Scan for the cell matching the given text and deliver its [x, y] coordinate at center. 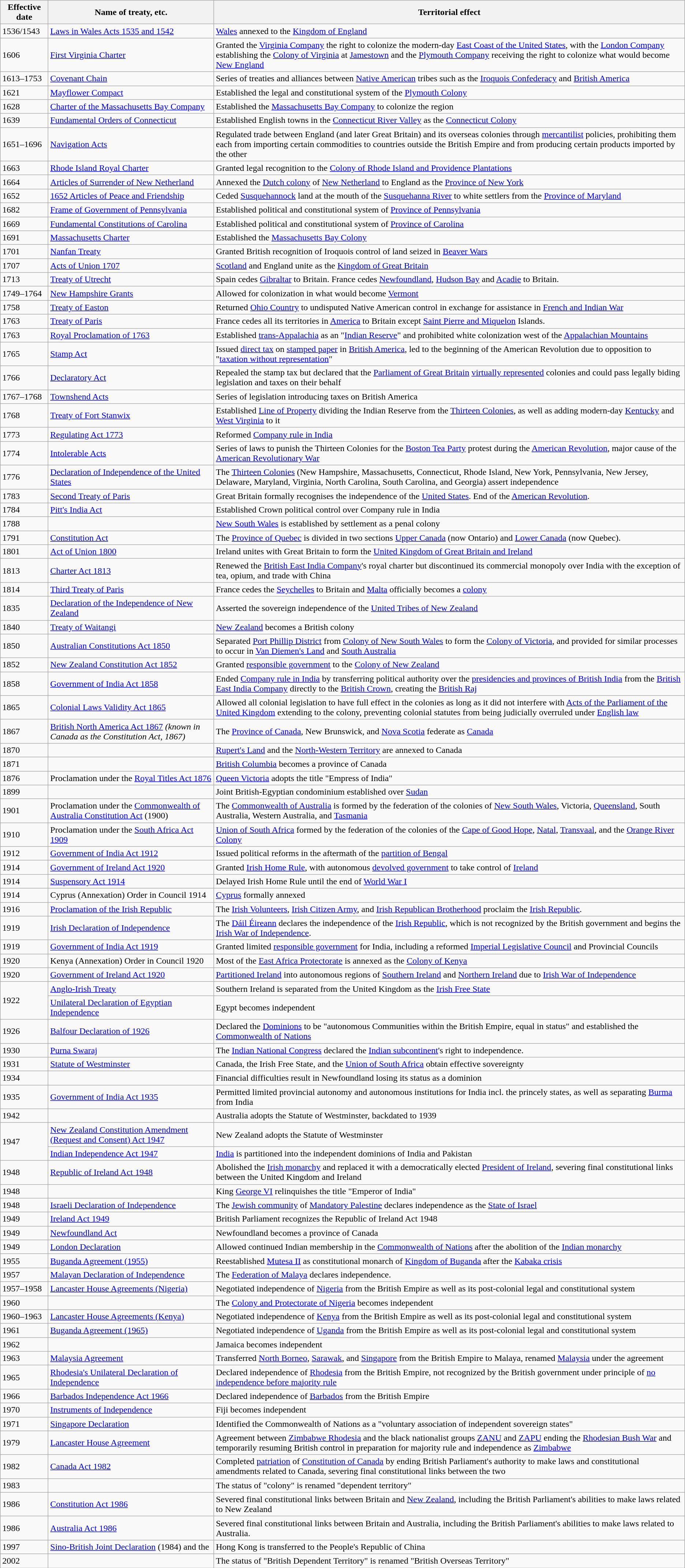
1651–1696 [24, 144]
1691 [24, 238]
1758 [24, 307]
1935 [24, 1097]
Proclamation under the Royal Titles Act 1876 [131, 778]
Canada, the Irish Free State, and the Union of South Africa obtain effective sovereignty [449, 1064]
Negotiated independence of Uganda from the British Empire as well as its post-colonial legal and constitutional system [449, 1331]
Declaratory Act [131, 378]
Lancaster House Agreement [131, 1443]
Reformed Company rule in India [449, 434]
Statute of Westminster [131, 1064]
Royal Proclamation of 1763 [131, 335]
1835 [24, 608]
Lancaster House Agreements (Kenya) [131, 1317]
Act of Union 1800 [131, 552]
Granted British recognition of Iroquois control of land seized in Beaver Wars [449, 252]
1970 [24, 1410]
1870 [24, 750]
1767–1768 [24, 397]
King George VI relinquishes the title "Emperor of India" [449, 1191]
Rhodesia's Unilateral Declaration of Independence [131, 1377]
Allowed for colonization in what would become Vermont [449, 293]
1960–1963 [24, 1317]
1606 [24, 55]
1713 [24, 280]
1876 [24, 778]
1774 [24, 453]
Ireland unites with Great Britain to form the United Kingdom of Great Britain and Ireland [449, 552]
Territorial effect [449, 12]
India is partitioned into the independent dominions of India and Pakistan [449, 1154]
Townshend Acts [131, 397]
Treaty of Fort Stanwix [131, 416]
Negotiated independence of Nigeria from the British Empire as well as its post-colonial legal and constitutional system [449, 1288]
Newfoundland becomes a province of Canada [449, 1233]
1766 [24, 378]
1652 [24, 196]
1961 [24, 1331]
1934 [24, 1078]
Intolerable Acts [131, 453]
Buganda Agreement (1965) [131, 1331]
Established the legal and constitutional system of the Plymouth Colony [449, 93]
1912 [24, 854]
Transferred North Borneo, Sarawak, and Singapore from the British Empire to Malaya, renamed Malaysia under the agreement [449, 1358]
1899 [24, 792]
Government of India Act 1912 [131, 854]
British Parliament recognizes the Republic of Ireland Act 1948 [449, 1219]
1801 [24, 552]
1814 [24, 589]
Anglo-Irish Treaty [131, 989]
1768 [24, 416]
1865 [24, 708]
Treaty of Paris [131, 321]
Declared independence of Barbados from the British Empire [449, 1396]
1957–1958 [24, 1288]
Irish Declaration of Independence [131, 928]
New Zealand adopts the Statute of Westminster [449, 1135]
Ireland Act 1949 [131, 1219]
1840 [24, 627]
1966 [24, 1396]
Government of India Act 1935 [131, 1097]
1960 [24, 1303]
1942 [24, 1116]
Malaysia Agreement [131, 1358]
1910 [24, 835]
Fiji becomes independent [449, 1410]
Republic of Ireland Act 1948 [131, 1172]
Southern Ireland is separated from the United Kingdom as the Irish Free State [449, 989]
Frame of Government of Pennsylvania [131, 210]
The status of "colony" is renamed "dependent territory" [449, 1485]
1669 [24, 224]
1955 [24, 1261]
Laws in Wales Acts 1535 and 1542 [131, 31]
Joint British-Egyptian condominium established over Sudan [449, 792]
Suspensory Act 1914 [131, 881]
Constitution Act [131, 538]
Established trans-Appalachia as an "Indian Reserve" and prohibited white colonization west of the Appalachian Mountains [449, 335]
Charter of the Massachusetts Bay Company [131, 106]
Barbados Independence Act 1966 [131, 1396]
1947 [24, 1141]
1791 [24, 538]
Spain cedes Gibraltar to Britain. France cedes Newfoundland, Hudson Bay and Acadie to Britain. [449, 280]
Union of South Africa formed by the federation of the colonies of the Cape of Good Hope, Natal, Transvaal, and the Orange River Colony [449, 835]
Balfour Declaration of 1926 [131, 1031]
1652 Articles of Peace and Friendship [131, 196]
1784 [24, 510]
Established Line of Property dividing the Indian Reserve from the Thirteen Colonies, as well as adding modern-day Kentucky and West Virginia to it [449, 416]
The Province of Quebec is divided in two sections Upper Canada (now Ontario) and Lower Canada (now Quebec). [449, 538]
British North America Act 1867 (known in Canada as the Constitution Act, 1867) [131, 731]
1922 [24, 1000]
1957 [24, 1275]
Declaration of Independence of the United States [131, 477]
Queen Victoria adopts the title "Empress of India" [449, 778]
Annexed the Dutch colony of New Netherland to England as the Province of New York [449, 182]
Effective date [24, 12]
Ceded Susquehannock land at the mouth of the Susquehanna River to white settlers from the Province of Maryland [449, 196]
Partitioned Ireland into autonomous regions of Southern Ireland and Northern Ireland due to Irish War of Independence [449, 975]
1749–1764 [24, 293]
1997 [24, 1547]
1613–1753 [24, 79]
Australia adopts the Statute of Westminster, backdated to 1939 [449, 1116]
Identified the Commonwealth of Nations as a "voluntary association of independent sovereign states" [449, 1424]
1858 [24, 683]
The status of "British Dependent Territory" is renamed "British Overseas Territory" [449, 1561]
Lancaster House Agreements (Nigeria) [131, 1288]
Established the Massachusetts Bay Colony [449, 238]
Granted limited responsible government for India, including a reformed Imperial Legislative Council and Provincial Councils [449, 947]
1639 [24, 120]
Severed final constitutional links between Britain and New Zealand, including the British Parliament's abilities to make laws related to New Zealand [449, 1504]
Egypt becomes independent [449, 1008]
Proclamation of the Irish Republic [131, 909]
1916 [24, 909]
New Zealand becomes a British colony [449, 627]
Negotiated independence of Kenya from the British Empire as well as its post-colonial legal and constitutional system [449, 1317]
British Columbia becomes a province of Canada [449, 764]
1867 [24, 731]
Government of India Act 1919 [131, 947]
Rupert's Land and the North-Western Territory are annexed to Canada [449, 750]
Israeli Declaration of Independence [131, 1205]
1963 [24, 1358]
1783 [24, 496]
Purna Swaraj [131, 1050]
Third Treaty of Paris [131, 589]
The Province of Canada, New Brunswick, and Nova Scotia federate as Canada [449, 731]
1536/1543 [24, 31]
Established political and constitutional system of Province of Pennsylvania [449, 210]
Indian Independence Act 1947 [131, 1154]
1962 [24, 1344]
First Virginia Charter [131, 55]
Established Crown political control over Company rule in India [449, 510]
The Colony and Protectorate of Nigeria becomes independent [449, 1303]
The Jewish community of Mandatory Palestine declares independence as the State of Israel [449, 1205]
Stamp Act [131, 354]
2002 [24, 1561]
Nanfan Treaty [131, 252]
New Hampshire Grants [131, 293]
Returned Ohio Country to undisputed Native American control in exchange for assistance in French and Indian War [449, 307]
1813 [24, 571]
Wales annexed to the Kingdom of England [449, 31]
1701 [24, 252]
Canada Act 1982 [131, 1466]
1979 [24, 1443]
Asserted the sovereign independence of the United Tribes of New Zealand [449, 608]
Severed final constitutional links between Britain and Australia, including the British Parliament's abilities to make laws related to Australia. [449, 1528]
Pitt's India Act [131, 510]
Sino-British Joint Declaration (1984) and the [131, 1547]
Colonial Laws Validity Act 1865 [131, 708]
New Zealand Constitution Amendment (Request and Consent) Act 1947 [131, 1135]
Unilateral Declaration of Egyptian Independence [131, 1008]
Declared the Dominions to be "autonomous Communities within the British Empire, equal in status" and established the Commonwealth of Nations [449, 1031]
Second Treaty of Paris [131, 496]
1901 [24, 811]
1773 [24, 434]
1628 [24, 106]
Navigation Acts [131, 144]
The Indian National Congress declared the Indian subcontinent's right to independence. [449, 1050]
Reestablished Mutesa II as constitutional monarch of Kingdom of Buganda after the Kabaka crisis [449, 1261]
Delayed Irish Home Rule until the end of World War I [449, 881]
Instruments of Independence [131, 1410]
Malayan Declaration of Independence [131, 1275]
Granted responsible government to the Colony of New Zealand [449, 665]
Treaty of Waitangi [131, 627]
Granted legal recognition to the Colony of Rhode Island and Providence Plantations [449, 168]
Charter Act 1813 [131, 571]
New Zealand Constitution Act 1852 [131, 665]
Jamaica becomes independent [449, 1344]
1663 [24, 168]
Rhode Island Royal Charter [131, 168]
Allowed continued Indian membership in the Commonwealth of Nations after the abolition of the Indian monarchy [449, 1247]
Proclamation under the South Africa Act 1909 [131, 835]
Series of treaties and alliances between Native American tribes such as the Iroquois Confederacy and British America [449, 79]
1926 [24, 1031]
Treaty of Utrecht [131, 280]
1765 [24, 354]
Fundamental Constitutions of Carolina [131, 224]
Financial difficulties result in Newfoundland losing its status as a dominion [449, 1078]
Government of India Act 1858 [131, 683]
Kenya (Annexation) Order in Council 1920 [131, 961]
Newfoundland Act [131, 1233]
France cedes the Seychelles to Britain and Malta officially becomes a colony [449, 589]
Fundamental Orders of Connecticut [131, 120]
1930 [24, 1050]
Articles of Surrender of New Netherland [131, 182]
Treaty of Easton [131, 307]
New South Wales is established by settlement as a penal colony [449, 524]
1664 [24, 182]
Established the Massachusetts Bay Company to colonize the region [449, 106]
London Declaration [131, 1247]
Name of treaty, etc. [131, 12]
Most of the East Africa Protectorate is annexed as the Colony of Kenya [449, 961]
Regulating Act 1773 [131, 434]
Established political and constitutional system of Province of Carolina [449, 224]
1621 [24, 93]
Issued political reforms in the aftermath of the partition of Bengal [449, 854]
Scotland and England unite as the Kingdom of Great Britain [449, 266]
Mayflower Compact [131, 93]
1982 [24, 1466]
1965 [24, 1377]
Cyprus formally annexed [449, 895]
1707 [24, 266]
1776 [24, 477]
1850 [24, 646]
Cyprus (Annexation) Order in Council 1914 [131, 895]
1871 [24, 764]
1931 [24, 1064]
The Irish Volunteers, Irish Citizen Army, and Irish Republican Brotherhood proclaim the Irish Republic. [449, 909]
Series of legislation introducing taxes on British America [449, 397]
1682 [24, 210]
Permitted limited provincial autonomy and autonomous institutions for India incl. the princely states, as well as separating Burma from India [449, 1097]
Constitution Act 1986 [131, 1504]
Massachusetts Charter [131, 238]
Australian Constitutions Act 1850 [131, 646]
1788 [24, 524]
1983 [24, 1485]
Singapore Declaration [131, 1424]
Covenant Chain [131, 79]
France cedes all its territories in America to Britain except Saint Pierre and Miquelon Islands. [449, 321]
Declaration of the Independence of New Zealand [131, 608]
1971 [24, 1424]
Granted Irish Home Rule, with autonomous devolved government to take control of Ireland [449, 867]
Great Britain formally recognises the independence of the United States. End of the American Revolution. [449, 496]
Buganda Agreement (1955) [131, 1261]
Established English towns in the Connecticut River Valley as the Connecticut Colony [449, 120]
Acts of Union 1707 [131, 266]
Australia Act 1986 [131, 1528]
Proclamation under the Commonwealth of Australia Constitution Act (1900) [131, 811]
1852 [24, 665]
Hong Kong is transferred to the People's Republic of China [449, 1547]
The Federation of Malaya declares independence. [449, 1275]
